Provide the (x, y) coordinate of the cell's center where the given text is located.  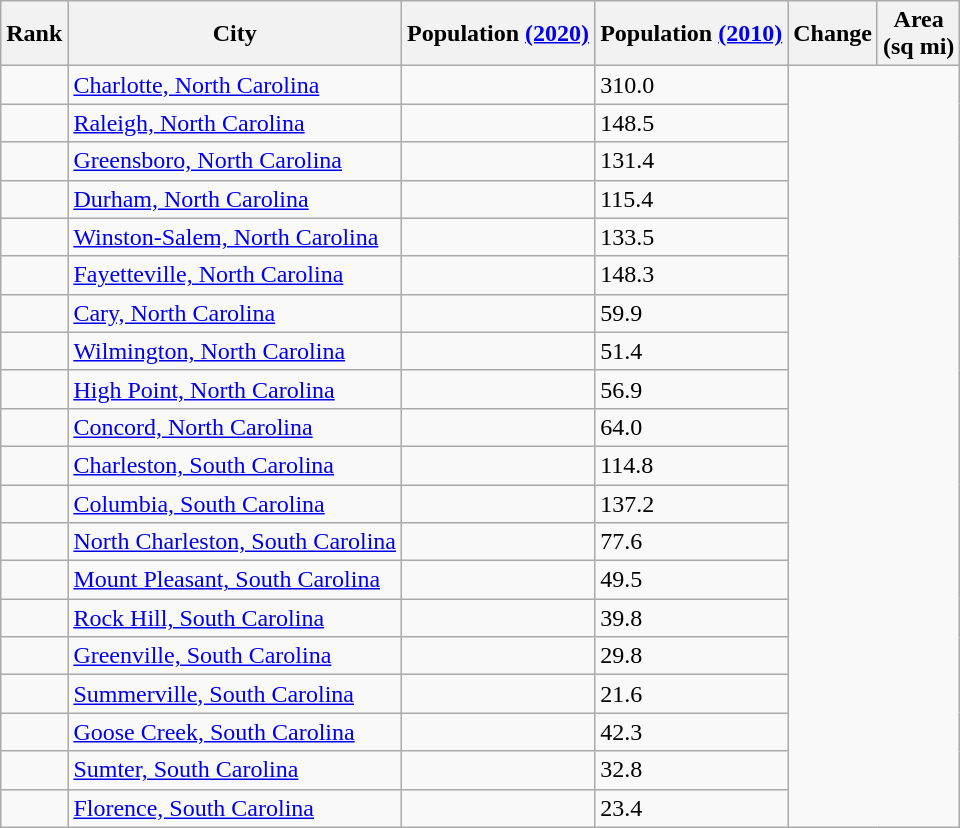
North Charleston, South Carolina (235, 542)
Goose Creek, South Carolina (235, 732)
Rock Hill, South Carolina (235, 618)
Population (2010) (692, 34)
310.0 (692, 85)
Wilmington, North Carolina (235, 351)
131.4 (692, 161)
29.8 (692, 656)
Cary, North Carolina (235, 313)
148.3 (692, 275)
Columbia, South Carolina (235, 503)
21.6 (692, 694)
49.5 (692, 580)
77.6 (692, 542)
Area(sq mi) (918, 34)
City (235, 34)
Charleston, South Carolina (235, 465)
Mount Pleasant, South Carolina (235, 580)
64.0 (692, 427)
Winston-Salem, North Carolina (235, 237)
Sumter, South Carolina (235, 770)
Greenville, South Carolina (235, 656)
39.8 (692, 618)
32.8 (692, 770)
Concord, North Carolina (235, 427)
148.5 (692, 123)
High Point, North Carolina (235, 389)
Greensboro, North Carolina (235, 161)
23.4 (692, 808)
59.9 (692, 313)
56.9 (692, 389)
114.8 (692, 465)
Summerville, South Carolina (235, 694)
Change (833, 34)
Durham, North Carolina (235, 199)
137.2 (692, 503)
Fayetteville, North Carolina (235, 275)
51.4 (692, 351)
42.3 (692, 732)
115.4 (692, 199)
Rank (34, 34)
Charlotte, North Carolina (235, 85)
Florence, South Carolina (235, 808)
Population (2020) (498, 34)
Raleigh, North Carolina (235, 123)
133.5 (692, 237)
